Detect which cell encompasses the target text, then output its (x, y) center coordinate. 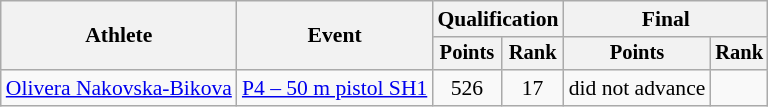
P4 – 50 m pistol SH1 (334, 88)
526 (466, 88)
Qualification (498, 19)
Event (334, 36)
Final (666, 19)
Olivera Nakovska-Bikova (119, 88)
17 (533, 88)
Athlete (119, 36)
did not advance (638, 88)
